Pinpoint the cell where the given text exists, returning its (x, y) midpoint coordinate. 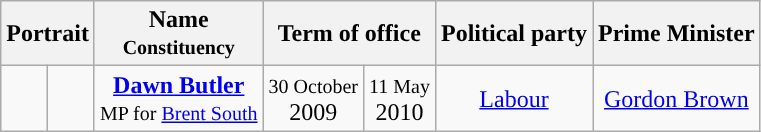
Gordon Brown (677, 98)
Dawn ButlerMP for Brent South (178, 98)
NameConstituency (178, 34)
Prime Minister (677, 34)
Portrait (48, 34)
Labour (514, 98)
Term of office (349, 34)
11 May2010 (400, 98)
30 October2009 (313, 98)
Political party (514, 34)
